Pinpoint the cell where the given text exists, returning its (x, y) midpoint coordinate. 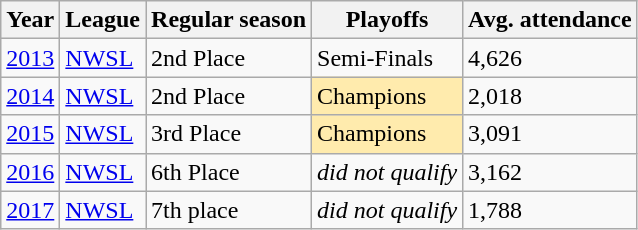
3rd Place (229, 134)
2,018 (550, 96)
Year (30, 20)
Avg. attendance (550, 20)
4,626 (550, 58)
Semi-Finals (388, 58)
2017 (30, 210)
1,788 (550, 210)
Regular season (229, 20)
2014 (30, 96)
7th place (229, 210)
League (103, 20)
2013 (30, 58)
3,091 (550, 134)
6th Place (229, 172)
3,162 (550, 172)
Playoffs (388, 20)
2015 (30, 134)
2016 (30, 172)
